Determine the [x, y] coordinate at the center of the cell enclosing the given text.  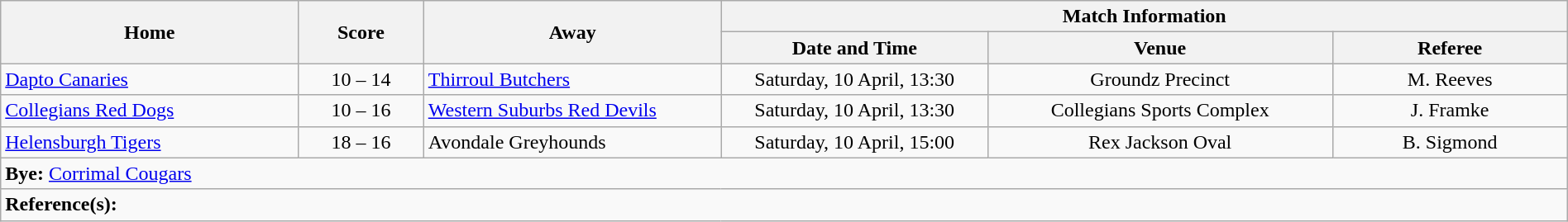
Match Information [1145, 17]
J. Framke [1450, 111]
Bye: Corrimal Cougars [784, 173]
Referee [1450, 48]
Collegians Sports Complex [1159, 111]
Groundz Precinct [1159, 79]
M. Reeves [1450, 79]
Away [572, 32]
Venue [1159, 48]
Avondale Greyhounds [572, 142]
10 – 14 [361, 79]
Date and Time [854, 48]
Reference(s): [784, 205]
Helensburgh Tigers [150, 142]
Collegians Red Dogs [150, 111]
Thirroul Butchers [572, 79]
18 – 16 [361, 142]
Western Suburbs Red Devils [572, 111]
Home [150, 32]
Rex Jackson Oval [1159, 142]
10 – 16 [361, 111]
Dapto Canaries [150, 79]
Score [361, 32]
B. Sigmond [1450, 142]
Saturday, 10 April, 15:00 [854, 142]
